Identify which cell holds the provided text, then report its (x, y) central coordinate. 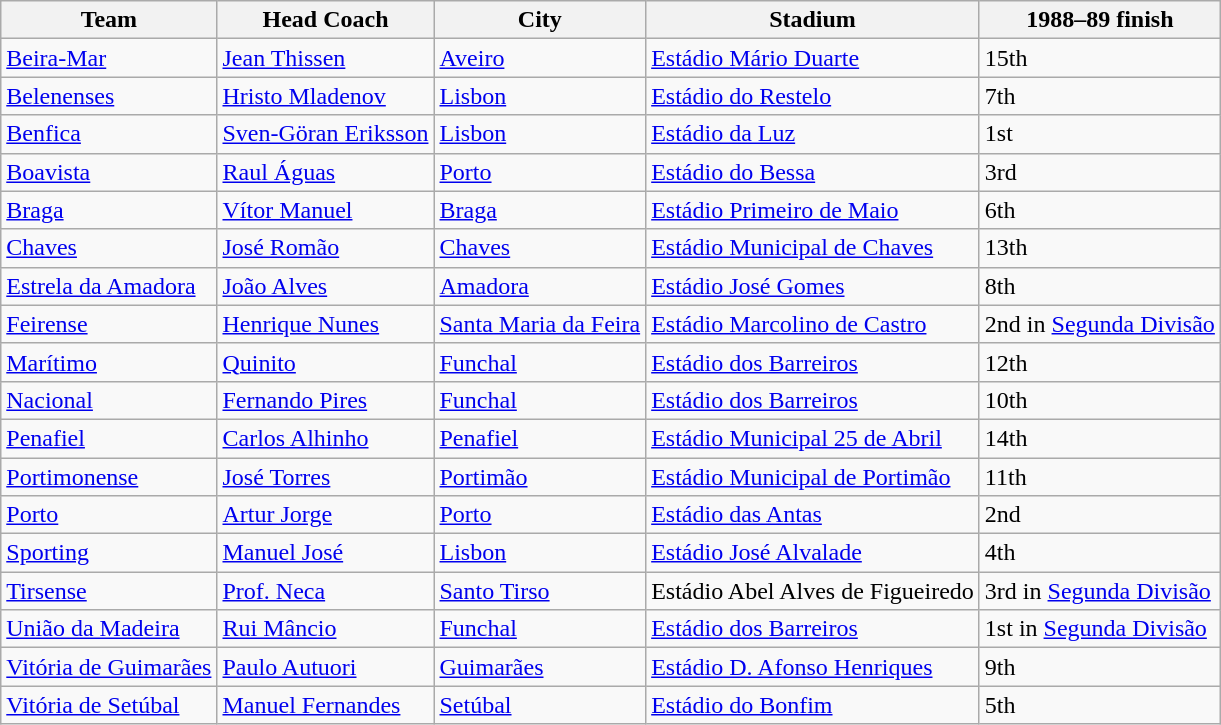
Stadium (813, 20)
12th (1100, 362)
Hristo Mladenov (326, 96)
4th (1100, 553)
1st (1100, 134)
Estrela da Amadora (109, 286)
Quinito (326, 362)
Estádio da Luz (813, 134)
8th (1100, 286)
Beira-Mar (109, 58)
6th (1100, 210)
União da Madeira (109, 629)
Estádio das Antas (813, 515)
5th (1100, 705)
José Torres (326, 477)
Estádio Municipal de Portimão (813, 477)
14th (1100, 438)
Manuel José (326, 553)
10th (1100, 400)
Tirsense (109, 591)
Vitória de Setúbal (109, 705)
Vitória de Guimarães (109, 667)
Raul Águas (326, 172)
Paulo Autuori (326, 667)
José Romão (326, 248)
Estádio José Gomes (813, 286)
7th (1100, 96)
Estádio Mário Duarte (813, 58)
Estádio do Restelo (813, 96)
Aveiro (540, 58)
City (540, 20)
Estádio Municipal 25 de Abril (813, 438)
Benfica (109, 134)
Belenenses (109, 96)
13th (1100, 248)
João Alves (326, 286)
Rui Mâncio (326, 629)
Estádio do Bonfim (813, 705)
Carlos Alhinho (326, 438)
9th (1100, 667)
1988–89 finish (1100, 20)
Estádio Primeiro de Maio (813, 210)
15th (1100, 58)
Head Coach (326, 20)
Fernando Pires (326, 400)
Santa Maria da Feira (540, 324)
Estádio Abel Alves de Figueiredo (813, 591)
Amadora (540, 286)
Portimonense (109, 477)
Prof. Neca (326, 591)
2nd in Segunda Divisão (1100, 324)
Setúbal (540, 705)
Henrique Nunes (326, 324)
Boavista (109, 172)
Artur Jorge (326, 515)
Feirense (109, 324)
Jean Thissen (326, 58)
Portimão (540, 477)
Estádio D. Afonso Henriques (813, 667)
Marítimo (109, 362)
Nacional (109, 400)
Estádio do Bessa (813, 172)
Manuel Fernandes (326, 705)
Sporting (109, 553)
Estádio Municipal de Chaves (813, 248)
3rd (1100, 172)
Estádio Marcolino de Castro (813, 324)
Vítor Manuel (326, 210)
3rd in Segunda Divisão (1100, 591)
Santo Tirso (540, 591)
Sven-Göran Eriksson (326, 134)
Guimarães (540, 667)
1st in Segunda Divisão (1100, 629)
11th (1100, 477)
2nd (1100, 515)
Estádio José Alvalade (813, 553)
Team (109, 20)
